Find where the given text appears and provide that cell's center as [x, y] coordinate. 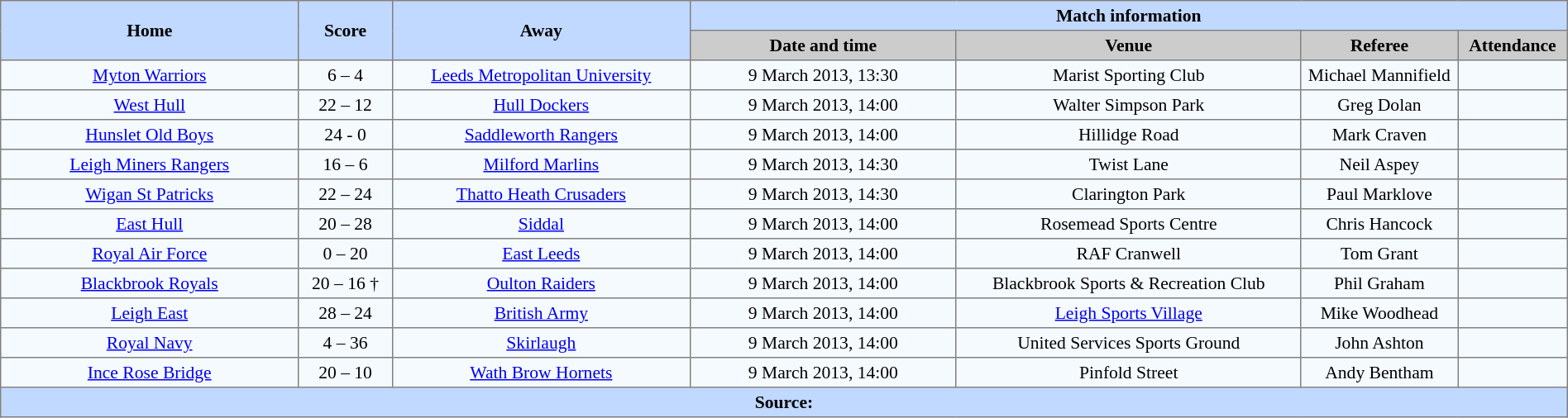
6 – 4 [346, 75]
Home [150, 31]
4 – 36 [346, 343]
Source: [784, 402]
RAF Cranwell [1128, 254]
Leigh Miners Rangers [150, 164]
20 – 16 † [346, 283]
Marist Sporting Club [1128, 75]
Thatto Heath Crusaders [541, 194]
22 – 12 [346, 105]
Royal Air Force [150, 254]
20 – 28 [346, 224]
Wath Brow Hornets [541, 373]
Chris Hancock [1379, 224]
28 – 24 [346, 313]
Paul Marklove [1379, 194]
22 – 24 [346, 194]
Hunslet Old Boys [150, 135]
Walter Simpson Park [1128, 105]
Hull Dockers [541, 105]
Royal Navy [150, 343]
Rosemead Sports Centre [1128, 224]
British Army [541, 313]
Oulton Raiders [541, 283]
Phil Graham [1379, 283]
Myton Warriors [150, 75]
East Leeds [541, 254]
20 – 10 [346, 373]
Blackbrook Sports & Recreation Club [1128, 283]
Siddal [541, 224]
Score [346, 31]
24 - 0 [346, 135]
Neil Aspey [1379, 164]
Attendance [1513, 45]
United Services Sports Ground [1128, 343]
West Hull [150, 105]
Milford Marlins [541, 164]
Clarington Park [1128, 194]
Wigan St Patricks [150, 194]
Match information [1128, 16]
Away [541, 31]
East Hull [150, 224]
Ince Rose Bridge [150, 373]
Venue [1128, 45]
John Ashton [1379, 343]
Referee [1379, 45]
Blackbrook Royals [150, 283]
Leigh East [150, 313]
Andy Bentham [1379, 373]
Greg Dolan [1379, 105]
Leeds Metropolitan University [541, 75]
Mark Craven [1379, 135]
9 March 2013, 13:30 [823, 75]
Twist Lane [1128, 164]
Date and time [823, 45]
Saddleworth Rangers [541, 135]
16 – 6 [346, 164]
Mike Woodhead [1379, 313]
Hillidge Road [1128, 135]
Pinfold Street [1128, 373]
Skirlaugh [541, 343]
0 – 20 [346, 254]
Leigh Sports Village [1128, 313]
Tom Grant [1379, 254]
Michael Mannifield [1379, 75]
